Identify which cell holds the provided text, then report its (X, Y) central coordinate. 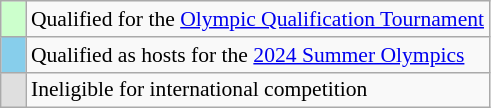
Qualified for the Olympic Qualification Tournament (258, 19)
Qualified as hosts for the 2024 Summer Olympics (258, 55)
Ineligible for international competition (258, 90)
